For the text-containing cell, return its midpoint in [x, y] coordinate format. 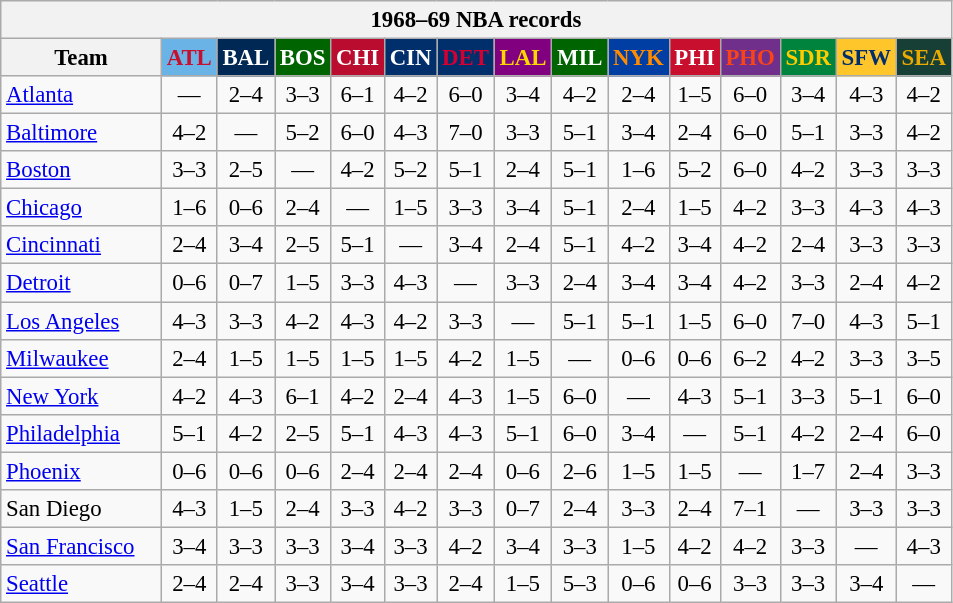
MIL [580, 58]
Chicago [82, 208]
SEA [924, 58]
SDR [808, 58]
1968–69 NBA records [476, 20]
Phoenix [82, 471]
Atlanta [82, 95]
BAL [246, 58]
PHI [694, 58]
Baltimore [82, 133]
ATL [189, 58]
6–2 [750, 358]
1–7 [808, 471]
NYK [638, 58]
CHI [358, 58]
7–1 [750, 509]
DET [466, 58]
Boston [82, 170]
San Francisco [82, 546]
2–6 [580, 471]
SFW [866, 58]
CIN [410, 58]
5–3 [580, 584]
PHO [750, 58]
Seattle [82, 584]
Los Angeles [82, 321]
Milwaukee [82, 358]
Team [82, 58]
3–5 [924, 358]
LAL [522, 58]
Philadelphia [82, 433]
BOS [303, 58]
New York [82, 396]
San Diego [82, 509]
Detroit [82, 283]
Cincinnati [82, 245]
